Pinpoint the cell where the given text exists, returning its (x, y) midpoint coordinate. 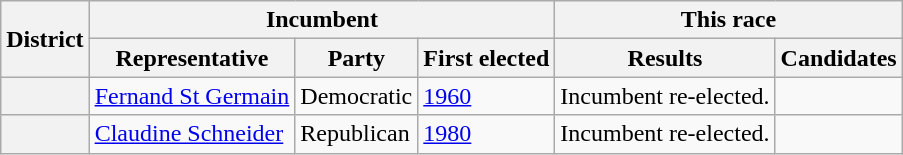
Claudine Schneider (192, 134)
This race (728, 20)
Democratic (356, 96)
1980 (486, 134)
First elected (486, 58)
Republican (356, 134)
Candidates (838, 58)
District (45, 39)
Fernand St Germain (192, 96)
Incumbent (322, 20)
Representative (192, 58)
Party (356, 58)
1960 (486, 96)
Results (665, 58)
